Find where the given text appears and provide that cell's center as (X, Y) coordinate. 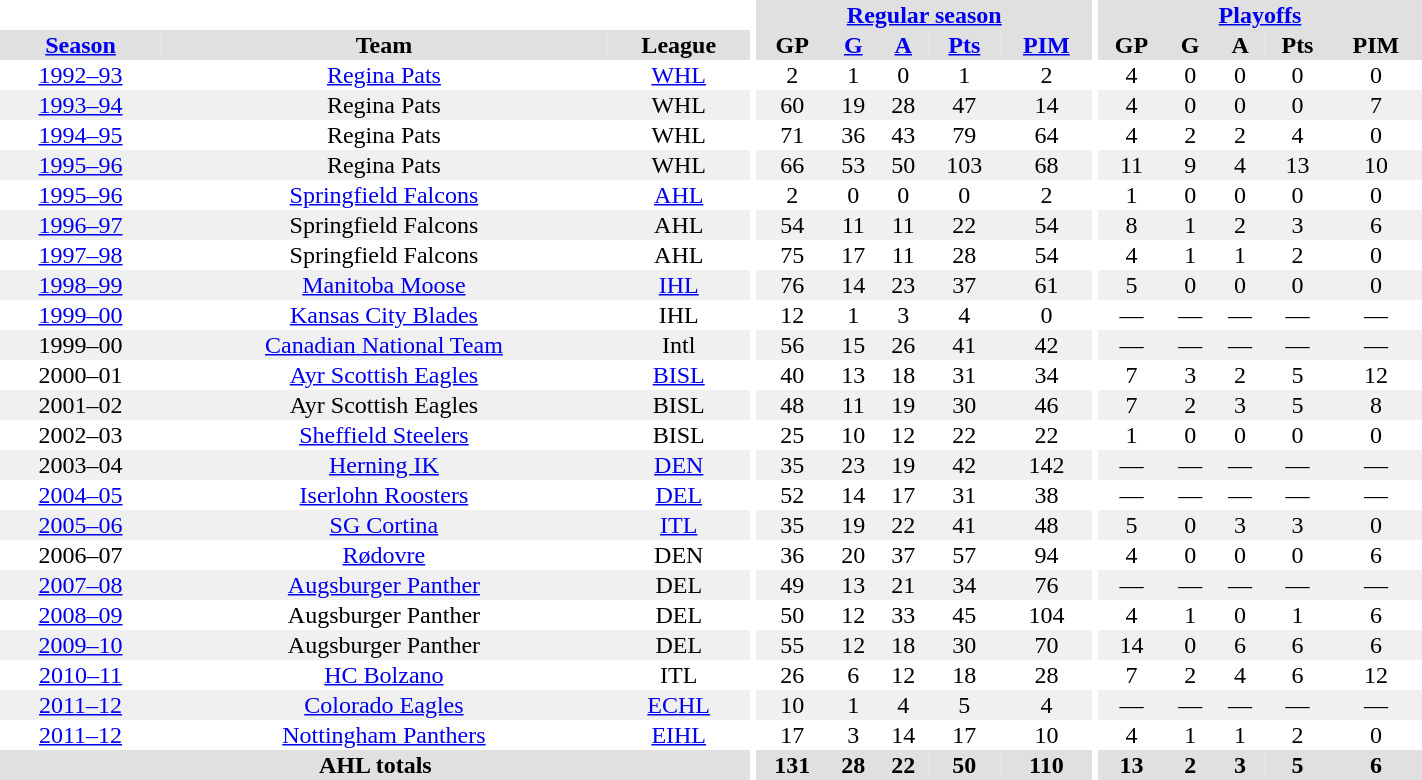
2002–03 (80, 435)
Sheffield Steelers (384, 435)
40 (792, 375)
Regular season (924, 15)
Canadian National Team (384, 345)
2005–06 (80, 525)
79 (964, 135)
56 (792, 345)
Colorado Eagles (384, 705)
45 (964, 615)
2008–09 (80, 615)
1997–98 (80, 255)
Playoffs (1260, 15)
53 (853, 165)
15 (853, 345)
Manitoba Moose (384, 285)
61 (1046, 285)
38 (1046, 495)
Herning IK (384, 465)
1992–93 (80, 75)
SG Cortina (384, 525)
68 (1046, 165)
103 (964, 165)
71 (792, 135)
Season (80, 45)
60 (792, 105)
110 (1046, 765)
2000–01 (80, 375)
League (679, 45)
AHL totals (376, 765)
20 (853, 555)
2003–04 (80, 465)
66 (792, 165)
Rødovre (384, 555)
131 (792, 765)
EIHL (679, 735)
33 (903, 615)
1993–94 (80, 105)
ECHL (679, 705)
2010–11 (80, 675)
57 (964, 555)
2006–07 (80, 555)
2009–10 (80, 645)
75 (792, 255)
Iserlohn Roosters (384, 495)
Nottingham Panthers (384, 735)
142 (1046, 465)
1994–95 (80, 135)
1998–99 (80, 285)
21 (903, 585)
46 (1046, 405)
47 (964, 105)
2004–05 (80, 495)
2007–08 (80, 585)
104 (1046, 615)
1996–97 (80, 225)
HC Bolzano (384, 675)
43 (903, 135)
Team (384, 45)
55 (792, 645)
Intl (679, 345)
70 (1046, 645)
25 (792, 435)
52 (792, 495)
49 (792, 585)
9 (1190, 165)
64 (1046, 135)
Kansas City Blades (384, 315)
94 (1046, 555)
2001–02 (80, 405)
